Determine the (X, Y) coordinate at the center of the cell enclosing the given text.  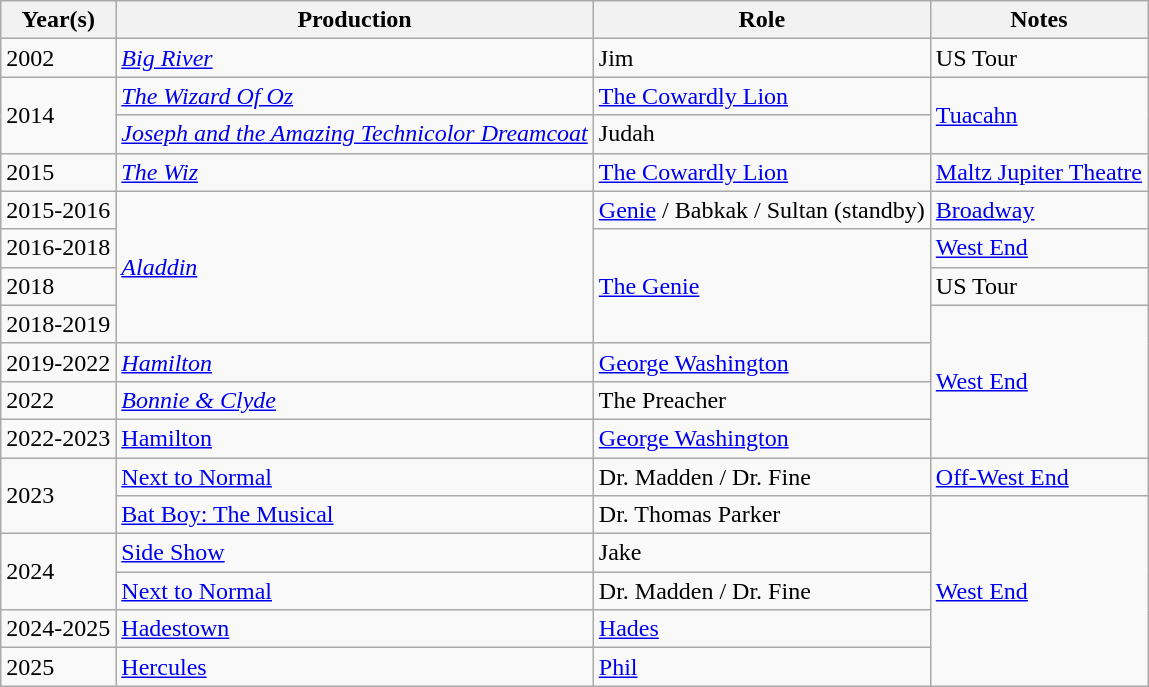
Genie / Babkak / Sultan (standby) (762, 210)
Off-West End (1038, 477)
Big River (354, 58)
The Wiz (354, 172)
2022-2023 (58, 438)
Joseph and the Amazing Technicolor Dreamcoat (354, 134)
Dr. Thomas Parker (762, 515)
Hadestown (354, 629)
2019-2022 (58, 362)
The Wizard Of Oz (354, 96)
Notes (1038, 20)
2024 (58, 572)
Judah (762, 134)
Maltz Jupiter Theatre (1038, 172)
Hades (762, 629)
2025 (58, 667)
2022 (58, 400)
Jim (762, 58)
Side Show (354, 553)
Broadway (1038, 210)
2023 (58, 496)
Aladdin (354, 267)
Production (354, 20)
2014 (58, 115)
2018-2019 (58, 324)
The Genie (762, 286)
The Preacher (762, 400)
Jake (762, 553)
2024-2025 (58, 629)
Bonnie & Clyde (354, 400)
Hercules (354, 667)
Year(s) (58, 20)
2015-2016 (58, 210)
Tuacahn (1038, 115)
2015 (58, 172)
2018 (58, 286)
Phil (762, 667)
2016-2018 (58, 248)
2002 (58, 58)
Role (762, 20)
Bat Boy: The Musical (354, 515)
